Provide the (X, Y) coordinate of the cell's center where the given text is located.  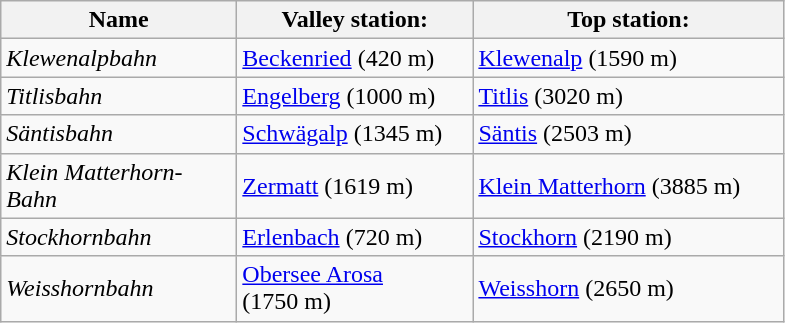
Erlenbach (720 m) (355, 237)
Klewenalpbahn (119, 58)
Klein Matterhorn (3885 m) (628, 186)
Weisshornbahn (119, 288)
Titlisbahn (119, 96)
Beckenried (420 m) (355, 58)
Top station: (628, 20)
Klewenalp (1590 m) (628, 58)
Stockhornbahn (119, 237)
Valley station: (355, 20)
Weisshorn (2650 m) (628, 288)
Stockhorn (2190 m) (628, 237)
Engelberg (1000 m) (355, 96)
Schwägalp (1345 m) (355, 134)
Säntis (2503 m) (628, 134)
Säntisbahn (119, 134)
Klein Matterhorn-Bahn (119, 186)
Name (119, 20)
Zermatt (1619 m) (355, 186)
Obersee Arosa (1750 m) (355, 288)
Titlis (3020 m) (628, 96)
